For the text-containing cell, return its midpoint in (X, Y) coordinate format. 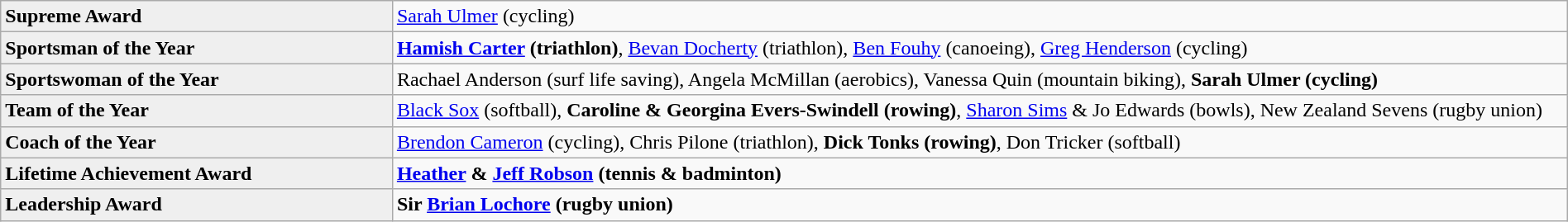
Rachael Anderson (surf life saving), Angela McMillan (aerobics), Vanessa Quin (mountain biking), Sarah Ulmer (cycling) (979, 79)
Sir Brian Lochore (rugby union) (979, 205)
Leadership Award (197, 205)
Supreme Award (197, 17)
Heather & Jeff Robson (tennis & badminton) (979, 173)
Hamish Carter (triathlon), Bevan Docherty (triathlon), Ben Fouhy (canoeing), Greg Henderson (cycling) (979, 48)
Sarah Ulmer (cycling) (979, 17)
Lifetime Achievement Award (197, 173)
Team of the Year (197, 111)
Black Sox (softball), Caroline & Georgina Evers-Swindell (rowing), Sharon Sims & Jo Edwards (bowls), New Zealand Sevens (rugby union) (979, 111)
Coach of the Year (197, 142)
Brendon Cameron (cycling), Chris Pilone (triathlon), Dick Tonks (rowing), Don Tricker (softball) (979, 142)
Sportswoman of the Year (197, 79)
Sportsman of the Year (197, 48)
